From the cell containing the given text, extract its center point as (x, y) coordinate. 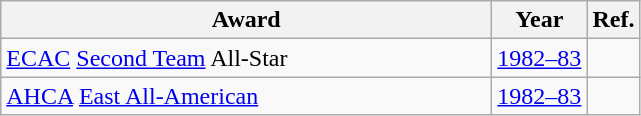
Ref. (614, 20)
Year (540, 20)
Award (246, 20)
AHCA East All-American (246, 96)
ECAC Second Team All-Star (246, 58)
